Output the [X, Y] coordinate of the center of the cell containing the given text.  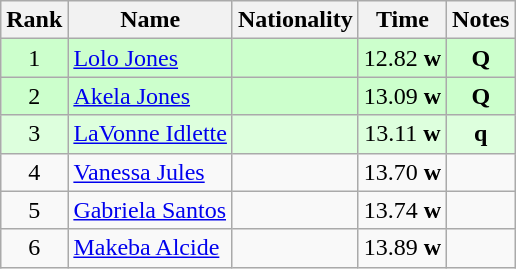
Time [402, 20]
Name [150, 20]
13.09 w [402, 96]
Vanessa Jules [150, 172]
12.82 w [402, 58]
Notes [481, 20]
13.70 w [402, 172]
Makeba Alcide [150, 248]
q [481, 134]
Rank [34, 20]
13.89 w [402, 248]
1 [34, 58]
3 [34, 134]
13.11 w [402, 134]
Gabriela Santos [150, 210]
5 [34, 210]
6 [34, 248]
4 [34, 172]
Akela Jones [150, 96]
Lolo Jones [150, 58]
13.74 w [402, 210]
2 [34, 96]
LaVonne Idlette [150, 134]
Nationality [295, 20]
